Output the [x, y] coordinate of the center of the cell containing the given text.  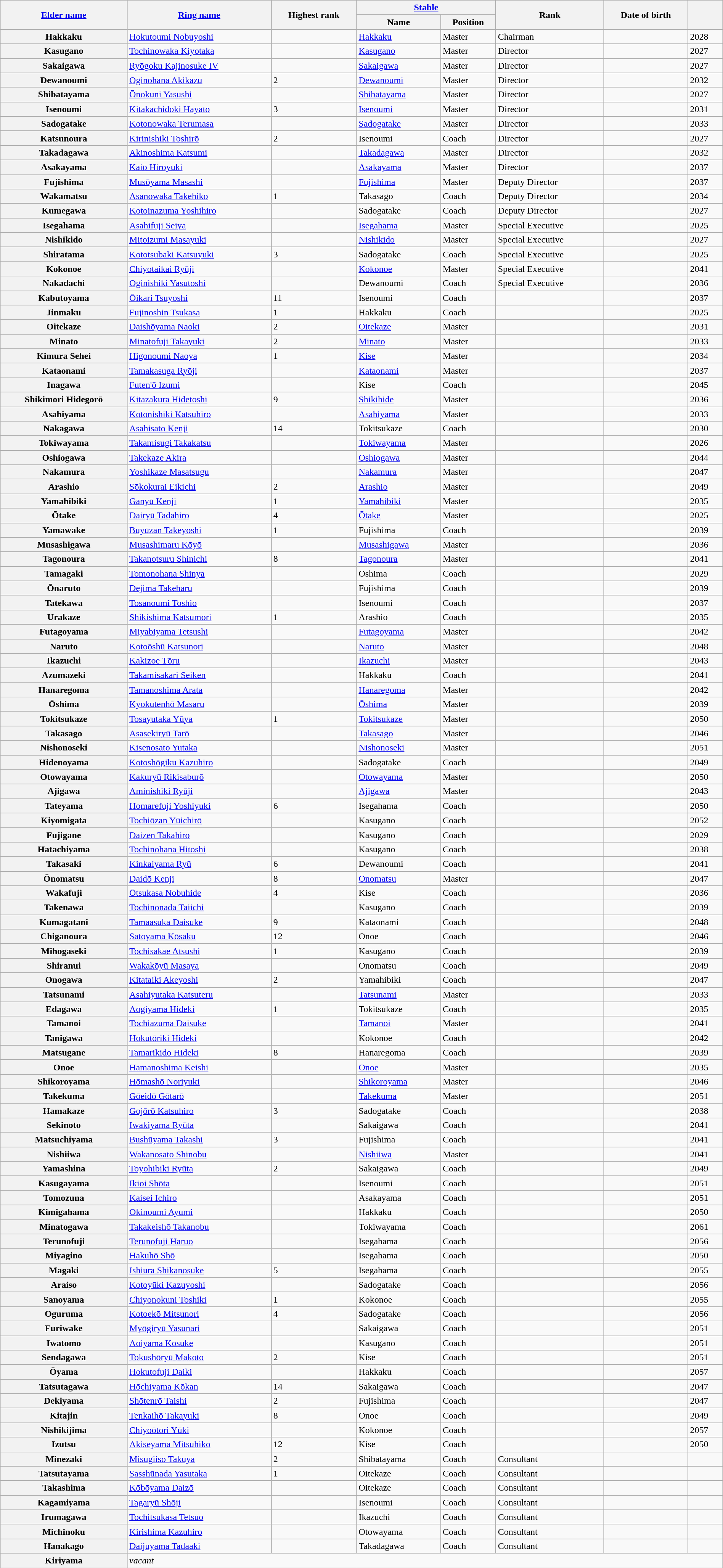
Chiganoura [64, 937]
Myōgiryū Yasunari [199, 1328]
Rank [550, 15]
Homarefuji Yoshiyuki [199, 806]
Stable [426, 8]
Chairman [550, 37]
Kotoshōgiku Kazuhiro [199, 762]
Hatachiyama [64, 849]
Kotonishiki Katsuhiro [199, 414]
Edagawa [64, 1009]
Kototsubaki Katsuyuki [199, 254]
Oginishiki Yasutoshi [199, 283]
Magaki [64, 1270]
Kimigahama [64, 1212]
Wakamatsu [64, 196]
Urakaze [64, 617]
Daidō Kenji [199, 878]
Nishikijima [64, 1430]
Kotoyūki Kazuyoshi [199, 1285]
Dekiyama [64, 1401]
Kasugayama [64, 1183]
Tochitsukasa Tetsuo [199, 1517]
Tochiazuma Daisuke [199, 1023]
Tamagaki [64, 574]
vacant [425, 1560]
Musashimaru Kōyō [199, 545]
Akiseyama Mitsuhiko [199, 1444]
Wakanosato Shinobu [199, 1154]
Kitajin [64, 1415]
Nakadachi [64, 283]
Toyohibiki Ryūta [199, 1169]
Date of birth [646, 15]
Onogawa [64, 980]
Shōtenrō Taishi [199, 1401]
Kirinishiki Toshirō [199, 138]
Tochinonada Taiichi [199, 908]
Ōnaruto [64, 588]
Yamashina [64, 1169]
Chiyoōtori Yūki [199, 1430]
Furiwake [64, 1328]
Okinoumi Ayumi [199, 1212]
Asahiyutaka Katsuteru [199, 994]
Aminishiki Ryūji [199, 791]
Tenkaihō Takayuki [199, 1415]
Ryōgoku Kajinosuke IV [199, 66]
2026 [705, 443]
Tateyama [64, 806]
Minatofuji Takayuki [199, 341]
Shiratama [64, 254]
Kotonowaka Terumasa [199, 124]
Tatekawa [64, 602]
Kotoekō Mitsunori [199, 1314]
Daishōyama Naoki [199, 327]
Kimura Sehei [64, 356]
Hokutōriki Hideki [199, 1038]
Miyabiyama Tetsushi [199, 631]
Shikimori Hidegorō [64, 399]
Michinoku [64, 1531]
Akinoshima Katsumi [199, 153]
Tochinowaka Kiyotaka [199, 51]
Hōmashō Noriyuki [199, 1081]
Bushūyama Takashi [199, 1140]
Kaiō Hiroyuki [199, 167]
Kaisei Ichiro [199, 1198]
Satoyama Kōsaku [199, 937]
Miyagino [64, 1256]
Higonoumi Naoya [199, 356]
Tochisakae Atsushi [199, 951]
Kitataiki Akeyoshi [199, 980]
Elder name [64, 15]
Ōtsukasa Nobuhide [199, 893]
Chiyotaikai Ryūji [199, 269]
Tochiōzan Yūichirō [199, 820]
2045 [705, 385]
Shikishima Katsumori [199, 617]
Hamanoshima Keishi [199, 1067]
Daijuyama Tadaaki [199, 1546]
Tochinohana Hitoshi [199, 849]
Wakafuji [64, 893]
Yoshikaze Masatsugu [199, 472]
Takenawa [64, 908]
Tagaryū Shōji [199, 1502]
Kakizoe Tōru [199, 661]
Asahifuji Seiya [199, 225]
Kitazakura Hidetoshi [199, 399]
Katsunoura [64, 138]
Name [399, 22]
Iwatomo [64, 1343]
Chiyonokuni Toshiki [199, 1299]
Tamakasuga Ryōji [199, 370]
Hidenoyama [64, 762]
Minatogawa [64, 1227]
Minezaki [64, 1459]
Inagawa [64, 385]
Ōnokuni Yasushi [199, 95]
Kotoinazuma Yoshihiro [199, 211]
Tamaasuka Daisuke [199, 922]
Buyūzan Takeyoshi [199, 530]
Azumazeki [64, 675]
5 [314, 1270]
Hanakago [64, 1546]
Ring name [199, 15]
2030 [705, 429]
Kiriyama [64, 1560]
Kagamiyama [64, 1502]
Iwakiyama Ryūta [199, 1125]
Kyokutenhō Masaru [199, 704]
Tamarikido Hideki [199, 1052]
Misugiiso Takuya [199, 1459]
Fujinoshin Tsukasa [199, 312]
Daizen Takahiro [199, 835]
Kakuryū Rikisaburō [199, 777]
Yamawake [64, 530]
Shiranui [64, 966]
Hamakaze [64, 1111]
Asasekiryū Tarō [199, 733]
Terunofuji Haruo [199, 1241]
Sanoyama [64, 1299]
Takanotsuru Shinichi [199, 559]
Ikioi Shōta [199, 1183]
Terunofuji [64, 1241]
Ōikari Tsuyoshi [199, 298]
Kumegawa [64, 211]
Takamisakari Seiken [199, 675]
2028 [705, 37]
Oguruma [64, 1314]
Kotoōshū Katsunori [199, 646]
Takekaze Akira [199, 458]
Mitoizumi Masayuki [199, 240]
Kumagatani [64, 922]
Matsugane [64, 1052]
Tatsutayama [64, 1473]
Sōkokurai Eikichi [199, 487]
Kinkaiyama Ryū [199, 864]
Dejima Takeharu [199, 588]
Jinmaku [64, 312]
2061 [705, 1227]
Tomonohana Shinya [199, 574]
Hokutofuji Daiki [199, 1372]
Hokutoumi Nobuyoshi [199, 37]
Position [468, 22]
Mihogaseki [64, 951]
Shikihide [399, 399]
Sendagawa [64, 1358]
Tomozuna [64, 1198]
Sasshūnada Yasutaka [199, 1473]
Hōchiyama Kōkan [199, 1386]
Kirishima Kazuhiro [199, 1531]
Hakuhō Shō [199, 1256]
Tosanoumi Toshio [199, 602]
Takasaki [64, 864]
Kōbōyama Daizō [199, 1488]
Matsuchiyama [64, 1140]
Sekinoto [64, 1125]
Araiso [64, 1285]
Kisenosato Yutaka [199, 748]
Asahisato Kenji [199, 429]
Tanigawa [64, 1038]
2052 [705, 820]
Takamisugi Takakatsu [199, 443]
Tamanoshima Arata [199, 690]
Kitakachidoki Hayato [199, 109]
Kabutoyama [64, 298]
Aoiyama Kōsuke [199, 1343]
Takashima [64, 1488]
Oginohana Akikazu [199, 80]
Wakakōyū Masaya [199, 966]
Tatsutagawa [64, 1386]
Aogiyama Hideki [199, 1009]
Dairyū Tadahiro [199, 516]
Ganyū Kenji [199, 501]
Fujigane [64, 835]
Gojōrō Katsuhiro [199, 1111]
Nakagawa [64, 429]
Ishiura Shikanosuke [199, 1270]
11 [314, 298]
Ōyama [64, 1372]
Tokushōryū Makoto [199, 1358]
Musōyama Masashi [199, 182]
Highest rank [314, 15]
Izutsu [64, 1444]
Gōeidō Gōtarō [199, 1096]
Tosayutaka Yūya [199, 719]
Kiyomigata [64, 820]
Irumagawa [64, 1517]
Futen'ō Izumi [199, 385]
Takakeishō Takanobu [199, 1227]
2044 [705, 458]
Asanowaka Takehiko [199, 196]
